Extract the (x, y) coordinate from the center of the cell holding the provided text.  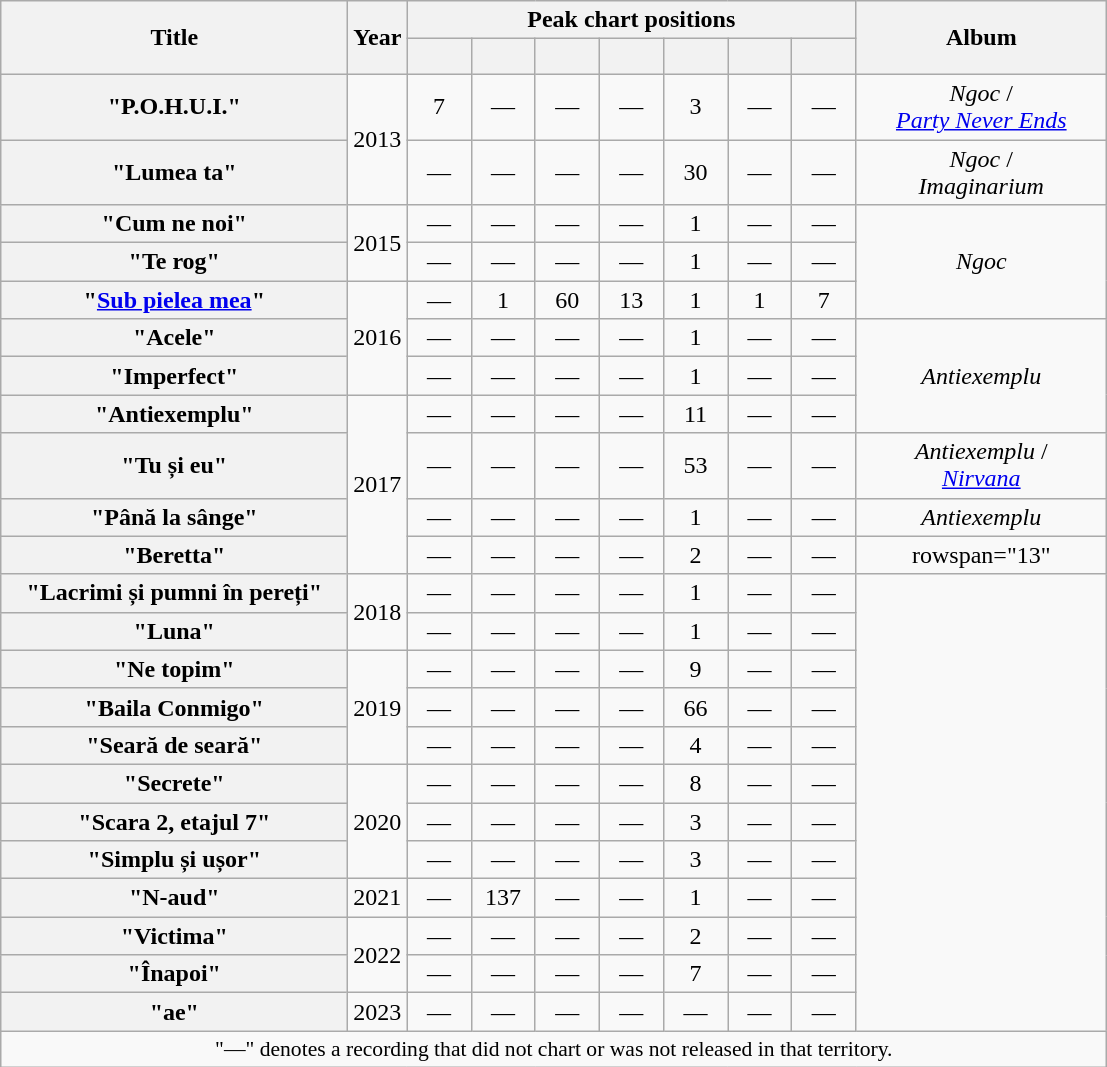
8 (695, 783)
"Scara 2, etajul 7" (174, 821)
"Până la sânge" (174, 517)
"Antiexemplu" (174, 414)
2022 (378, 955)
137 (503, 898)
Year (378, 38)
Album (982, 38)
"Baila Conmigo" (174, 707)
rowspan="13" (982, 555)
2013 (378, 139)
"Lacrimi și pumni în pereți" (174, 593)
"Victima" (174, 936)
4 (695, 745)
"Lumea ta" (174, 172)
"Înapoi" (174, 974)
2016 (378, 338)
Antiexemplu /Nirvana (982, 466)
Ngoc /Party Never Ends (982, 106)
"Te rog" (174, 262)
Peak chart positions (632, 20)
"Tu și eu" (174, 466)
"Seară de seară" (174, 745)
11 (695, 414)
2015 (378, 243)
Ngoc /Imaginarium (982, 172)
"Simplu și ușor" (174, 860)
2020 (378, 821)
"Imperfect" (174, 376)
2019 (378, 707)
9 (695, 669)
53 (695, 466)
66 (695, 707)
2018 (378, 612)
"N-aud" (174, 898)
"Sub pielea mea" (174, 300)
"Ne topim" (174, 669)
"Secrete" (174, 783)
2021 (378, 898)
"P.O.H.U.I." (174, 106)
"Cum ne noi" (174, 224)
"Acele" (174, 338)
30 (695, 172)
"ae" (174, 1012)
13 (631, 300)
Title (174, 38)
60 (567, 300)
"Luna" (174, 631)
Ngoc (982, 262)
2023 (378, 1012)
2017 (378, 484)
"—" denotes a recording that did not chart or was not released in that territory. (554, 1049)
"Beretta" (174, 555)
